Pinpoint the cell where the given text exists, returning its [x, y] midpoint coordinate. 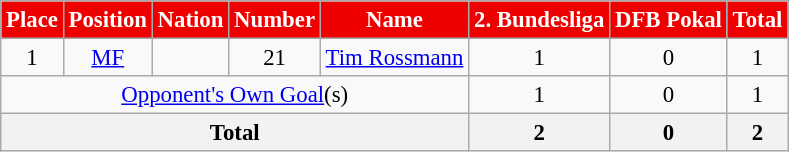
Position [108, 20]
Number [275, 20]
Place [32, 20]
MF [108, 58]
2. Bundesliga [540, 20]
Nation [190, 20]
Opponent's Own Goal(s) [235, 95]
Tim Rossmann [394, 58]
21 [275, 58]
Name [394, 20]
DFB Pokal [669, 20]
